Return the (x, y) coordinate for the center point of the cell that contains the specified text.  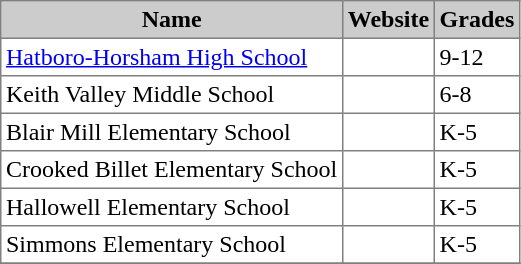
Website (389, 20)
Crooked Billet Elementary School (172, 170)
Blair Mill Elementary School (172, 132)
Grades (476, 20)
Name (172, 20)
Hatboro-Horsham High School (172, 57)
6-8 (476, 95)
Hallowell Elementary School (172, 207)
Simmons Elementary School (172, 245)
Keith Valley Middle School (172, 95)
9-12 (476, 57)
